Pinpoint the cell where the given text exists, returning its (X, Y) midpoint coordinate. 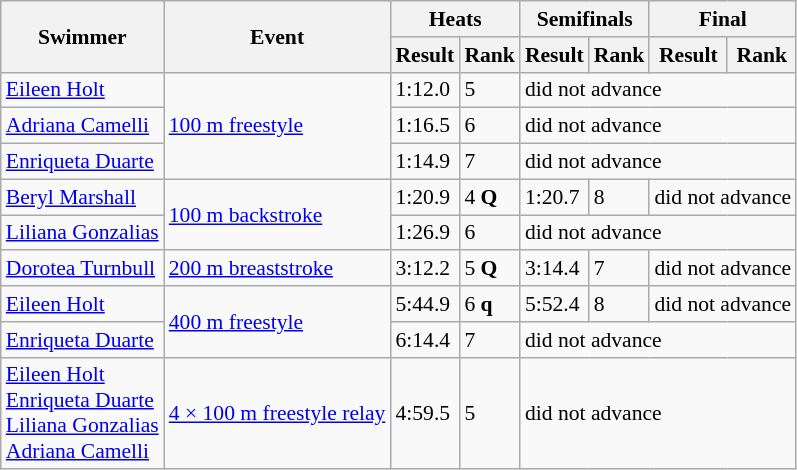
1:20.7 (554, 197)
Dorotea Turnbull (82, 269)
4:59.5 (424, 413)
1:14.9 (424, 162)
6 q (490, 304)
400 m freestyle (278, 322)
3:14.4 (554, 269)
5 Q (490, 269)
200 m breaststroke (278, 269)
Adriana Camelli (82, 126)
Semifinals (584, 19)
Swimmer (82, 36)
4 Q (490, 197)
100 m backstroke (278, 214)
100 m freestyle (278, 126)
Event (278, 36)
5:52.4 (554, 304)
6:14.4 (424, 340)
1:12.0 (424, 90)
3:12.2 (424, 269)
1:26.9 (424, 233)
1:16.5 (424, 126)
4 × 100 m freestyle relay (278, 413)
Heats (454, 19)
Eileen Holt Enriqueta Duarte Liliana Gonzalias Adriana Camelli (82, 413)
5:44.9 (424, 304)
Liliana Gonzalias (82, 233)
Final (722, 19)
1:20.9 (424, 197)
Beryl Marshall (82, 197)
